Capture the cell that displays the provided text and extract its [X, Y] central coordinate. 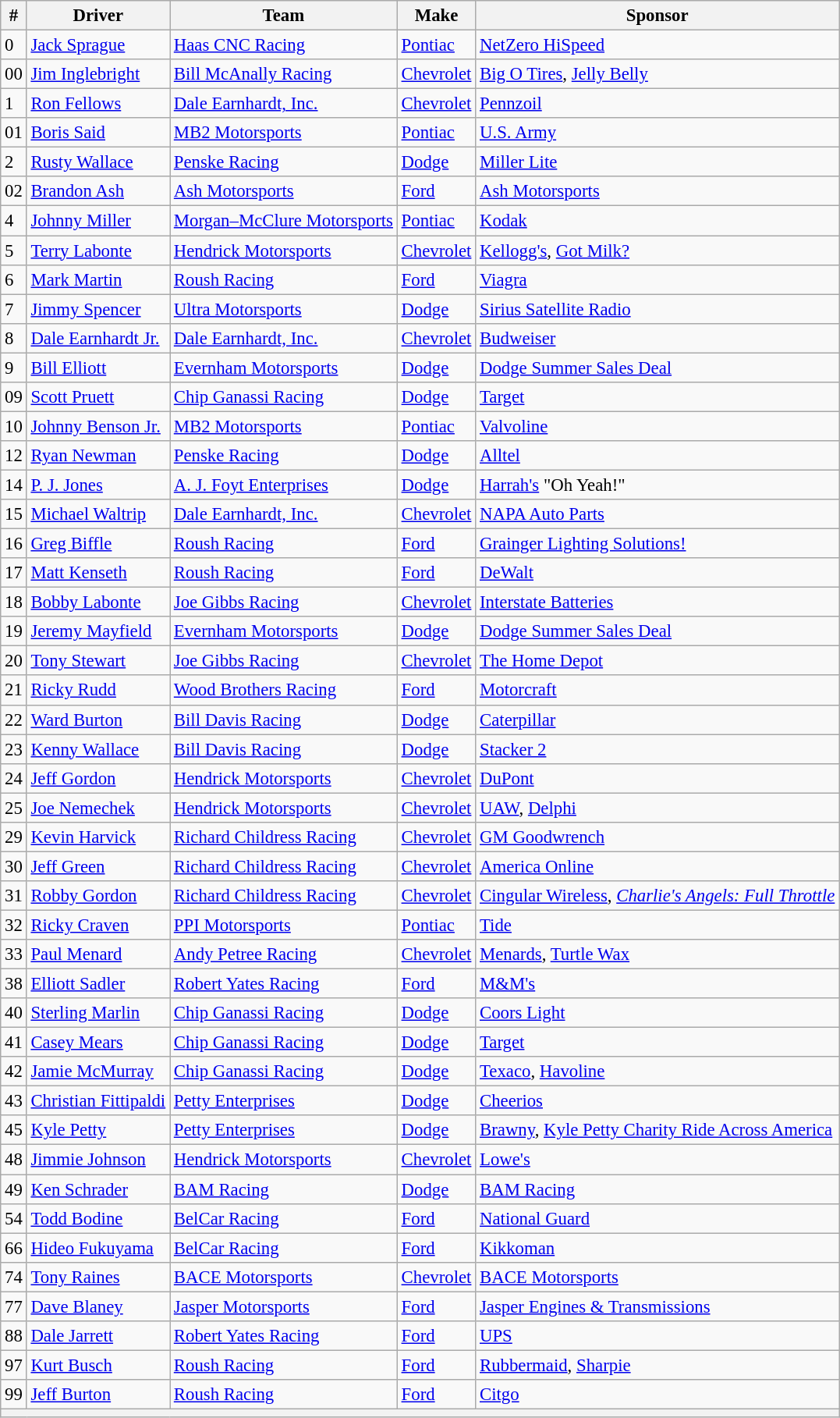
66 [14, 1248]
Jim Inglebright [98, 74]
41 [14, 1043]
30 [14, 866]
Jimmy Spencer [98, 309]
Brawny, Kyle Petty Charity Ride Across America [657, 1131]
31 [14, 896]
1 [14, 104]
18 [14, 602]
14 [14, 485]
Rusty Wallace [98, 162]
Cheerios [657, 1101]
0 [14, 45]
42 [14, 1071]
Christian Fittipaldi [98, 1101]
Kikkoman [657, 1248]
Joe Nemechek [98, 808]
6 [14, 279]
Ricky Craven [98, 925]
Wood Brothers Racing [284, 691]
America Online [657, 866]
Big O Tires, Jelly Belly [657, 74]
Ultra Motorsports [284, 309]
Dale Earnhardt Jr. [98, 338]
09 [14, 397]
4 [14, 221]
Bobby Labonte [98, 602]
Motorcraft [657, 691]
Jack Sprague [98, 45]
Budweiser [657, 338]
Sirius Satellite Radio [657, 309]
Paul Menard [98, 954]
Haas CNC Racing [284, 45]
Pennzoil [657, 104]
PPI Motorsports [284, 925]
U.S. Army [657, 133]
Jamie McMurray [98, 1071]
Coors Light [657, 1013]
Johnny Benson Jr. [98, 426]
Bill McAnally Racing [284, 74]
Dale Jarrett [98, 1336]
29 [14, 837]
23 [14, 749]
15 [14, 514]
25 [14, 808]
Sterling Marlin [98, 1013]
16 [14, 544]
Ken Schrader [98, 1189]
Valvoline [657, 426]
49 [14, 1189]
Ron Fellows [98, 104]
Kodak [657, 221]
00 [14, 74]
Kyle Petty [98, 1131]
Caterpillar [657, 720]
GM Goodwrench [657, 837]
Rubbermaid, Sharpie [657, 1365]
Scott Pruett [98, 397]
Texaco, Havoline [657, 1071]
Boris Said [98, 133]
Driver [98, 16]
Tony Raines [98, 1277]
48 [14, 1160]
Viagra [657, 279]
Johnny Miller [98, 221]
Mark Martin [98, 279]
Interstate Batteries [657, 602]
Lowe's [657, 1160]
NetZero HiSpeed [657, 45]
88 [14, 1336]
Tony Stewart [98, 661]
20 [14, 661]
Greg Biffle [98, 544]
Kurt Busch [98, 1365]
Alltel [657, 456]
Cingular Wireless, Charlie's Angels: Full Throttle [657, 896]
Make [436, 16]
54 [14, 1218]
Grainger Lighting Solutions! [657, 544]
19 [14, 631]
The Home Depot [657, 661]
Kellogg's, Got Milk? [657, 251]
74 [14, 1277]
DeWalt [657, 573]
Stacker 2 [657, 749]
UAW, Delphi [657, 808]
# [14, 16]
Citgo [657, 1395]
Jeff Green [98, 866]
8 [14, 338]
Ricky Rudd [98, 691]
77 [14, 1306]
2 [14, 162]
Andy Petree Racing [284, 954]
38 [14, 984]
Terry Labonte [98, 251]
Elliott Sadler [98, 984]
Team [284, 16]
Ward Burton [98, 720]
Ryan Newman [98, 456]
12 [14, 456]
Casey Mears [98, 1043]
Sponsor [657, 16]
Hideo Fukuyama [98, 1248]
24 [14, 778]
DuPont [657, 778]
5 [14, 251]
Harrah's "Oh Yeah!" [657, 485]
A. J. Foyt Enterprises [284, 485]
National Guard [657, 1218]
Tide [657, 925]
9 [14, 368]
21 [14, 691]
Michael Waltrip [98, 514]
Jeremy Mayfield [98, 631]
Todd Bodine [98, 1218]
Robby Gordon [98, 896]
UPS [657, 1336]
17 [14, 573]
Matt Kenseth [98, 573]
7 [14, 309]
32 [14, 925]
Menards, Turtle Wax [657, 954]
10 [14, 426]
01 [14, 133]
Jasper Engines & Transmissions [657, 1306]
Jeff Gordon [98, 778]
Jeff Burton [98, 1395]
99 [14, 1395]
M&M's [657, 984]
Brandon Ash [98, 191]
P. J. Jones [98, 485]
97 [14, 1365]
Morgan–McClure Motorsports [284, 221]
Kevin Harvick [98, 837]
40 [14, 1013]
22 [14, 720]
Miller Lite [657, 162]
NAPA Auto Parts [657, 514]
Kenny Wallace [98, 749]
33 [14, 954]
Jimmie Johnson [98, 1160]
Bill Elliott [98, 368]
Jasper Motorsports [284, 1306]
Dave Blaney [98, 1306]
43 [14, 1101]
02 [14, 191]
45 [14, 1131]
